From the cell containing the given text, extract its center point as (X, Y) coordinate. 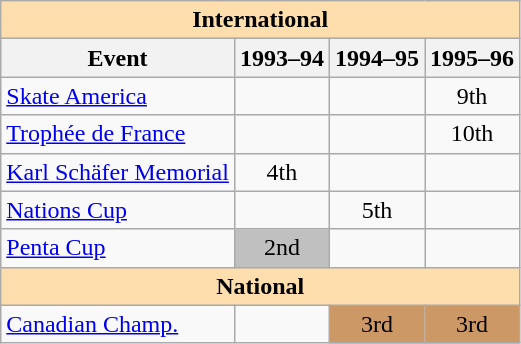
Nations Cup (118, 210)
2nd (282, 248)
National (260, 286)
Penta Cup (118, 248)
9th (472, 96)
4th (282, 172)
10th (472, 134)
1995–96 (472, 58)
Trophée de France (118, 134)
International (260, 20)
Event (118, 58)
Canadian Champ. (118, 324)
1993–94 (282, 58)
Karl Schäfer Memorial (118, 172)
1994–95 (376, 58)
Skate America (118, 96)
5th (376, 210)
